Return [X, Y] of the center of cell containing provided text 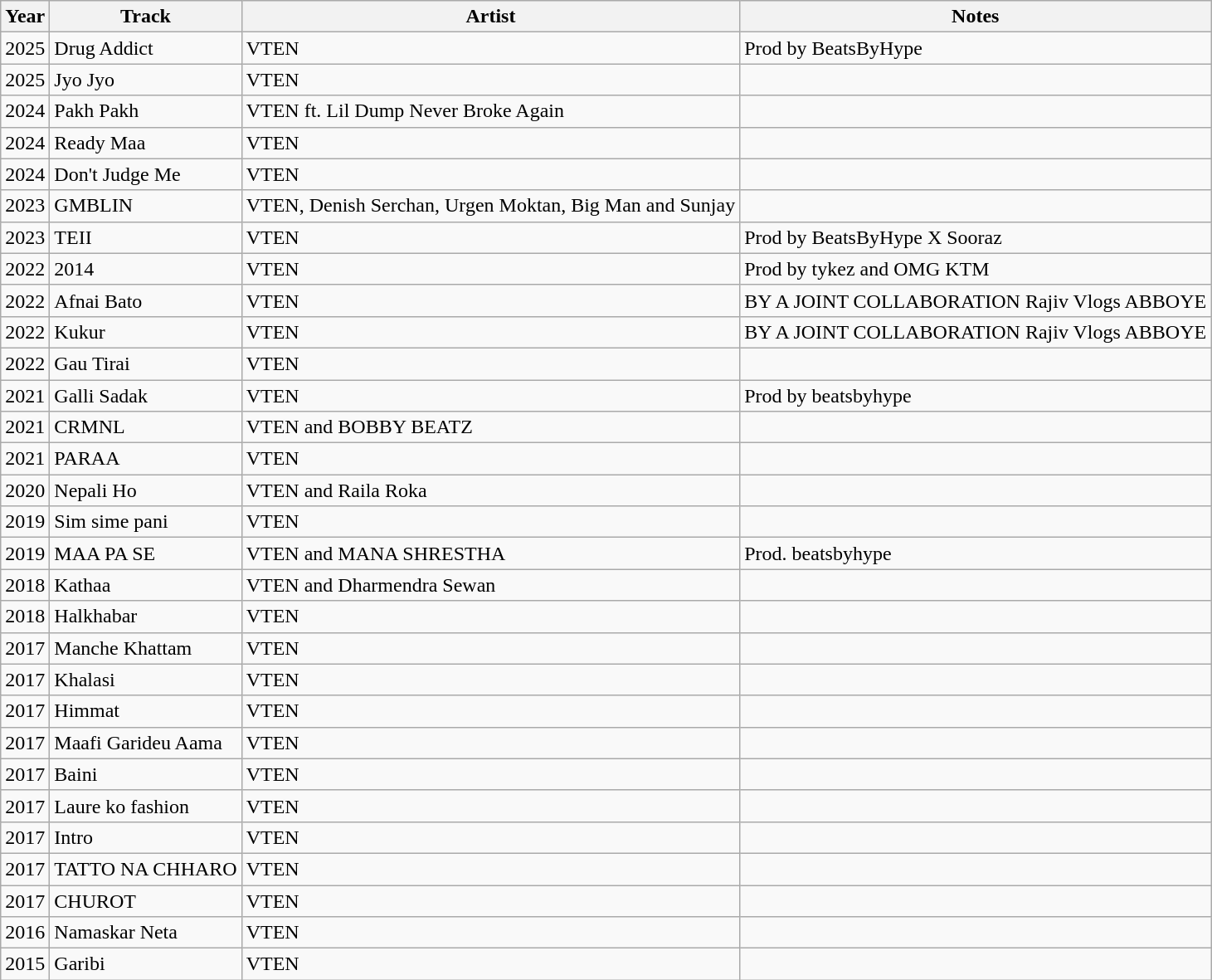
Prod. beatsbyhype [976, 553]
Prod by tykez and OMG KTM [976, 269]
Intro [146, 837]
TATTO NA CHHARO [146, 869]
Don't Judge Me [146, 174]
Artist [491, 17]
Garibi [146, 964]
Drug Addict [146, 48]
Kathaa [146, 585]
VTEN and Dharmendra Sewan [491, 585]
Khalasi [146, 680]
2014 [146, 269]
GMBLIN [146, 206]
VTEN and Raila Roka [491, 490]
Ready Maa [146, 143]
CRMNL [146, 427]
Manche Khattam [146, 648]
2016 [25, 933]
Halkhabar [146, 617]
Baini [146, 774]
VTEN ft. Lil Dump Never Broke Again [491, 111]
Nepali Ho [146, 490]
2020 [25, 490]
Jyo Jyo [146, 80]
Prod by beatsbyhype [976, 396]
TEII [146, 237]
CHUROT [146, 900]
VTEN, Denish Serchan, Urgen Moktan, Big Man and Sunjay [491, 206]
Laure ko fashion [146, 806]
MAA PA SE [146, 553]
PARAA [146, 459]
VTEN and BOBBY BEATZ [491, 427]
Pakh Pakh [146, 111]
Track [146, 17]
VTEN and MANA SHRESTHA [491, 553]
Prod by BeatsByHype [976, 48]
Sim sime pani [146, 522]
Gau Tirai [146, 363]
Kukur [146, 332]
Himmat [146, 711]
Maafi Garideu Aama [146, 743]
Notes [976, 17]
Namaskar Neta [146, 933]
Year [25, 17]
2015 [25, 964]
Galli Sadak [146, 396]
Prod by BeatsByHype X Sooraz [976, 237]
Afnai Bato [146, 300]
